Output the [x, y] coordinate of the center of the cell containing the given text.  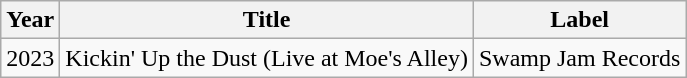
Year [30, 20]
2023 [30, 58]
Kickin' Up the Dust (Live at Moe's Alley) [267, 58]
Title [267, 20]
Label [579, 20]
Swamp Jam Records [579, 58]
